Search for the cell housing the specified text and yield its [x, y] center coordinate. 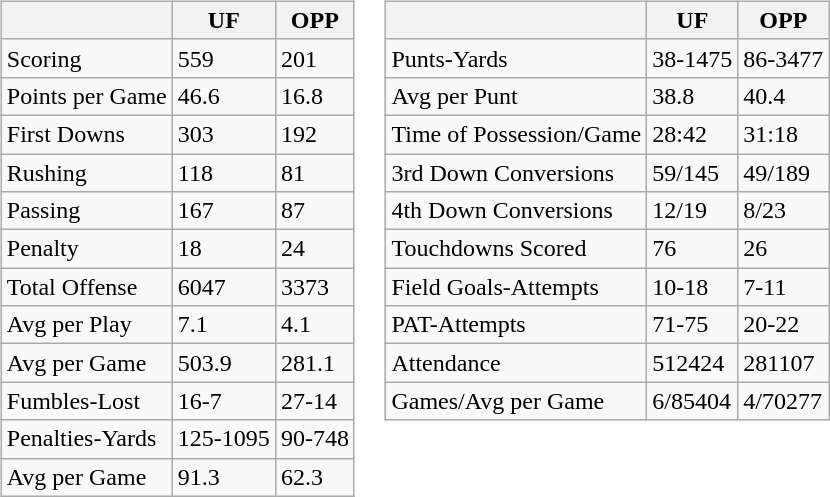
7.1 [224, 325]
Penalties-Yards [86, 439]
4/70277 [784, 401]
503.9 [224, 363]
76 [692, 249]
Avg per Play [86, 325]
Punts-Yards [516, 58]
PAT-Attempts [516, 325]
4th Down Conversions [516, 211]
Total Offense [86, 287]
7-11 [784, 287]
281.1 [314, 363]
First Downs [86, 134]
71-75 [692, 325]
20-22 [784, 325]
87 [314, 211]
201 [314, 58]
Fumbles-Lost [86, 401]
559 [224, 58]
Points per Game [86, 96]
Avg per Punt [516, 96]
90-748 [314, 439]
Attendance [516, 363]
4.1 [314, 325]
91.3 [224, 477]
40.4 [784, 96]
3rd Down Conversions [516, 173]
38.8 [692, 96]
6/85404 [692, 401]
28:42 [692, 134]
16-7 [224, 401]
Passing [86, 211]
31:18 [784, 134]
Scoring [86, 58]
16.8 [314, 96]
8/23 [784, 211]
12/19 [692, 211]
10-18 [692, 287]
38-1475 [692, 58]
26 [784, 249]
512424 [692, 363]
6047 [224, 287]
303 [224, 134]
Rushing [86, 173]
281107 [784, 363]
49/189 [784, 173]
125-1095 [224, 439]
18 [224, 249]
59/145 [692, 173]
192 [314, 134]
81 [314, 173]
3373 [314, 287]
118 [224, 173]
24 [314, 249]
Penalty [86, 249]
27-14 [314, 401]
62.3 [314, 477]
Touchdowns Scored [516, 249]
Time of Possession/Game [516, 134]
46.6 [224, 96]
Games/Avg per Game [516, 401]
Field Goals-Attempts [516, 287]
167 [224, 211]
86-3477 [784, 58]
